Return [x, y] of the center of cell containing provided text 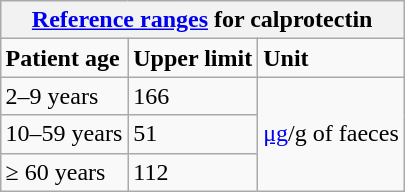
Reference ranges for calprotectin [202, 20]
112 [193, 172]
2–9 years [64, 96]
Upper limit [193, 58]
≥ 60 years [64, 172]
μg/g of faeces [332, 134]
51 [193, 134]
10–59 years [64, 134]
Patient age [64, 58]
Unit [332, 58]
166 [193, 96]
